Output the [x, y] coordinate of the center of the cell containing the given text.  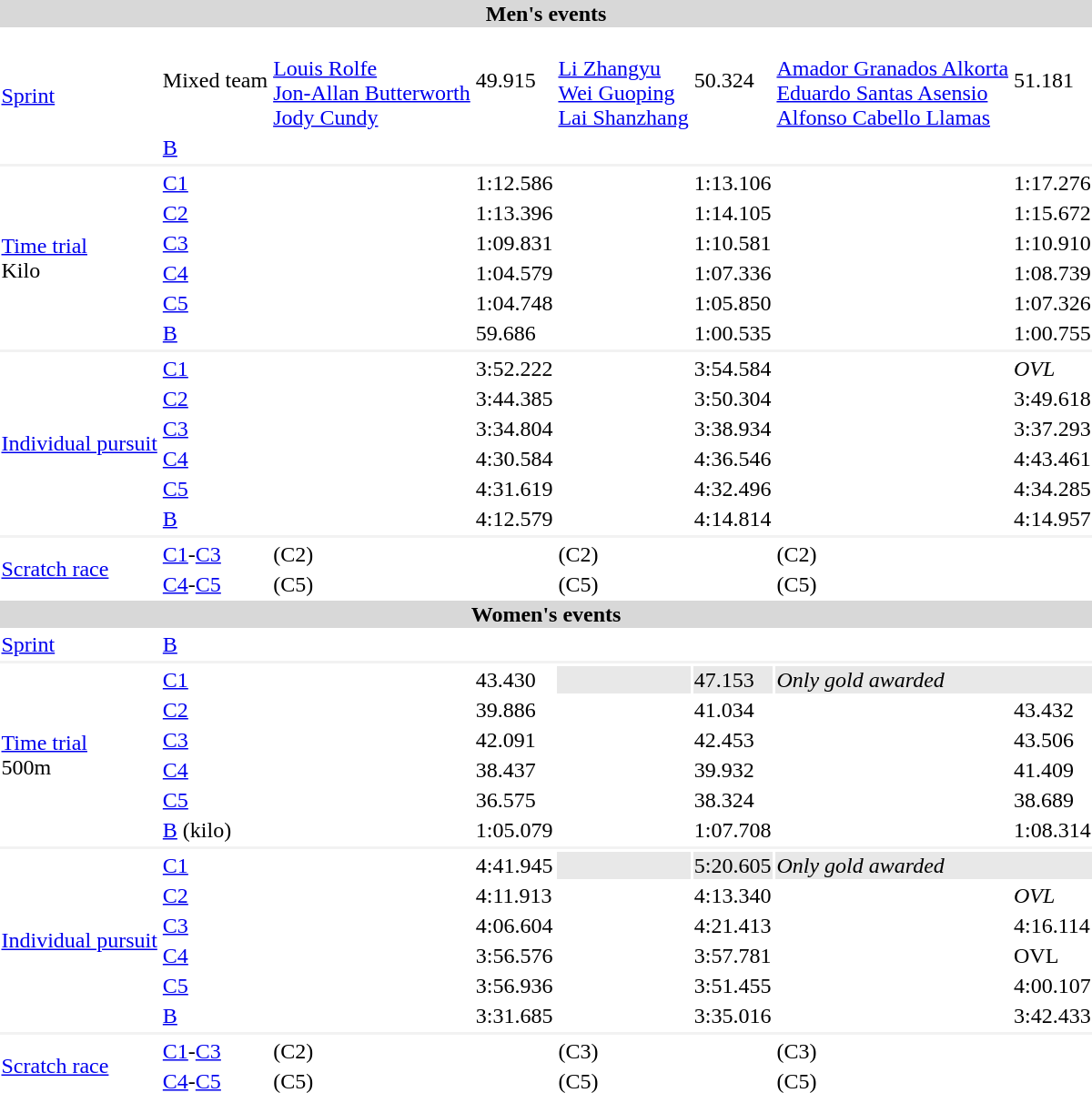
1:09.831 [514, 243]
4:06.604 [514, 926]
1:10.581 [733, 243]
1:00.535 [733, 333]
43.430 [514, 680]
4:21.413 [733, 926]
C4-C5 [215, 584]
1:13.396 [514, 213]
4:31.619 [514, 489]
3:34.804 [514, 429]
1:04.748 [514, 303]
3:54.584 [733, 369]
3:56.936 [514, 986]
Time trialKilo [79, 258]
Mixed team [215, 80]
5:20.605 [733, 865]
Women's events [546, 614]
Louis RolfeJon-Allan ButterworthJody Cundy [372, 80]
1:14.105 [733, 213]
59.686 [514, 333]
42.453 [733, 740]
3:31.685 [514, 1016]
4:14.814 [733, 519]
4:11.913 [514, 896]
Scratch race [79, 570]
3:57.781 [733, 956]
4:36.546 [733, 459]
1:05.079 [514, 830]
3:44.385 [514, 399]
4:12.579 [514, 519]
Li ZhangyuWei GuopingLai Shanzhang [623, 80]
3:38.934 [733, 429]
47.153 [733, 680]
42.091 [514, 740]
3:50.304 [733, 399]
38.437 [514, 770]
38.324 [733, 800]
39.932 [733, 770]
3:51.455 [733, 986]
4:30.584 [514, 459]
Amador Granados AlkortaEduardo Santas AsensioAlfonso Cabello Llamas [893, 80]
3:56.576 [514, 956]
1:04.579 [514, 273]
B (kilo) [215, 830]
3:52.222 [514, 369]
3:35.016 [733, 1016]
41.034 [733, 710]
1:07.708 [733, 830]
Time trial500m [79, 755]
4:13.340 [733, 896]
49.915 [514, 80]
39.886 [514, 710]
1:07.336 [733, 273]
36.575 [514, 800]
Men's events [546, 14]
4:32.496 [733, 489]
1:12.586 [514, 183]
50.324 [733, 80]
1:05.850 [733, 303]
1:13.106 [733, 183]
4:41.945 [514, 865]
